Find where the given text appears and provide that cell's center as [X, Y] coordinate. 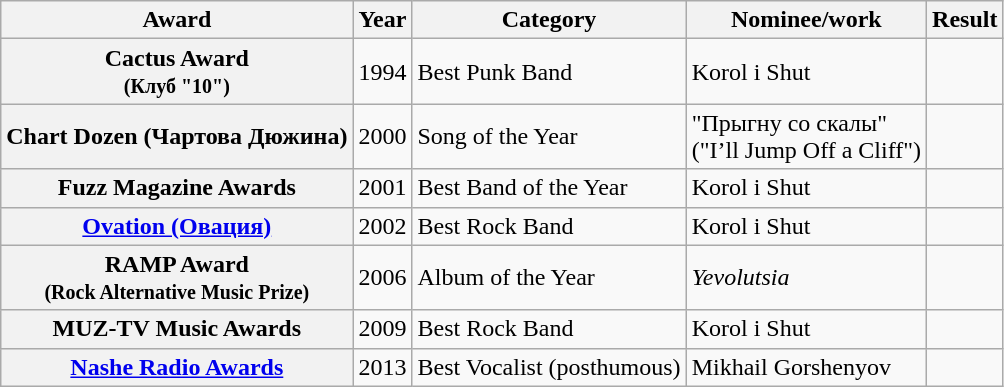
Yevolutsia [806, 278]
Chart Dozen (Чартова Дюжина) [177, 136]
2000 [382, 136]
Best Band of the Year [549, 188]
Song of the Year [549, 136]
2006 [382, 278]
Nashe Radio Awards [177, 367]
Best Punk Band [549, 72]
2001 [382, 188]
1994 [382, 72]
2013 [382, 367]
Award [177, 20]
Mikhail Gorshenyov [806, 367]
RAMP Award(Rock Alternative Music Prize) [177, 278]
Album of the Year [549, 278]
Nominee/work [806, 20]
Best Vocalist (posthumous) [549, 367]
Category [549, 20]
Year [382, 20]
"Прыгну со скалы"("I’ll Jump Off a Cliff") [806, 136]
2009 [382, 329]
MUZ-TV Music Awards [177, 329]
Fuzz Magazine Awards [177, 188]
Result [965, 20]
Ovation (Овация) [177, 226]
Cactus Award(Клуб "10") [177, 72]
2002 [382, 226]
